Identify which cell holds the provided text, then report its (x, y) central coordinate. 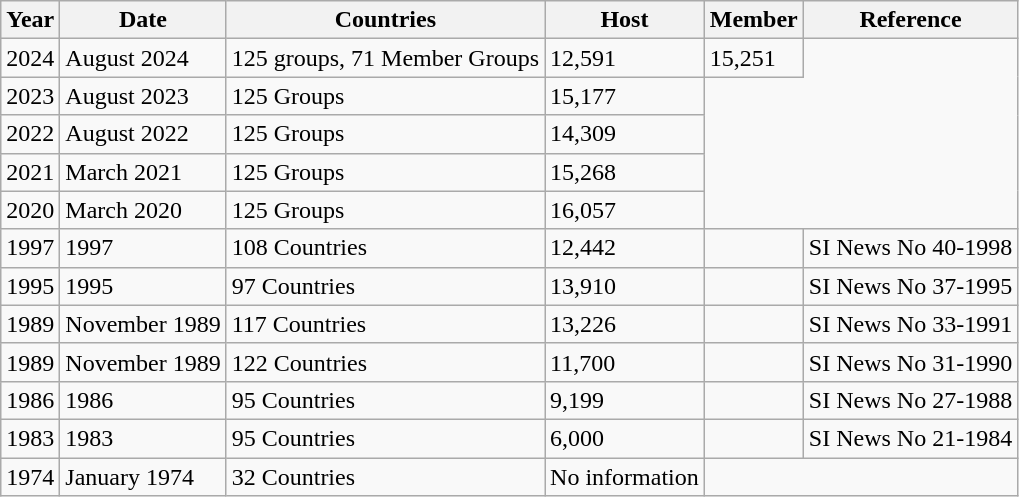
125 groups, 71 Member Groups (385, 58)
108 Countries (385, 248)
11,700 (625, 362)
SI News No 27-1988 (910, 400)
SI News No 40-1998 (910, 248)
January 1974 (143, 477)
117 Countries (385, 324)
Year (30, 20)
Reference (910, 20)
14,309 (625, 134)
SI News No 31-1990 (910, 362)
August 2024 (143, 58)
2024 (30, 58)
March 2021 (143, 172)
15,177 (625, 96)
6,000 (625, 438)
9,199 (625, 400)
Date (143, 20)
SI News No 33-1991 (910, 324)
Member (754, 20)
August 2023 (143, 96)
2020 (30, 210)
August 2022 (143, 134)
Host (625, 20)
SI News No 21-1984 (910, 438)
2023 (30, 96)
1974 (30, 477)
2022 (30, 134)
16,057 (625, 210)
March 2020 (143, 210)
15,251 (754, 58)
12,442 (625, 248)
Countries (385, 20)
13,910 (625, 286)
122 Countries (385, 362)
13,226 (625, 324)
97 Countries (385, 286)
No information (625, 477)
32 Countries (385, 477)
15,268 (625, 172)
12,591 (625, 58)
2021 (30, 172)
SI News No 37-1995 (910, 286)
